Return the [X, Y] coordinate for the center point of the cell that contains the specified text.  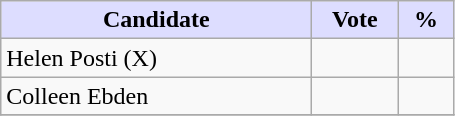
Vote [355, 20]
Colleen Ebden [156, 96]
Candidate [156, 20]
Helen Posti (X) [156, 58]
% [426, 20]
